Scan for the cell matching the given text and deliver its (X, Y) coordinate at center. 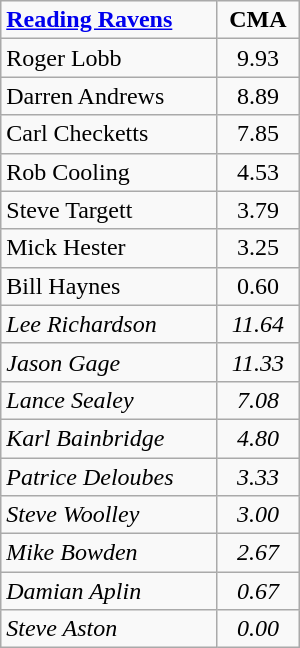
Mike Bowden (109, 553)
7.08 (258, 400)
Steve Targett (109, 210)
Lee Richardson (109, 324)
Carl Checketts (109, 134)
0.67 (258, 591)
0.60 (258, 286)
Roger Lobb (109, 58)
Damian Aplin (109, 591)
CMA (258, 20)
Darren Andrews (109, 96)
11.33 (258, 362)
Steve Woolley (109, 515)
8.89 (258, 96)
2.67 (258, 553)
3.79 (258, 210)
4.80 (258, 438)
0.00 (258, 629)
Rob Cooling (109, 172)
Karl Bainbridge (109, 438)
3.00 (258, 515)
Patrice Deloubes (109, 477)
Reading Ravens (109, 20)
Bill Haynes (109, 286)
3.33 (258, 477)
4.53 (258, 172)
Mick Hester (109, 248)
9.93 (258, 58)
Steve Aston (109, 629)
3.25 (258, 248)
7.85 (258, 134)
Jason Gage (109, 362)
11.64 (258, 324)
Lance Sealey (109, 400)
